Scan for the cell matching the given text and deliver its [X, Y] coordinate at center. 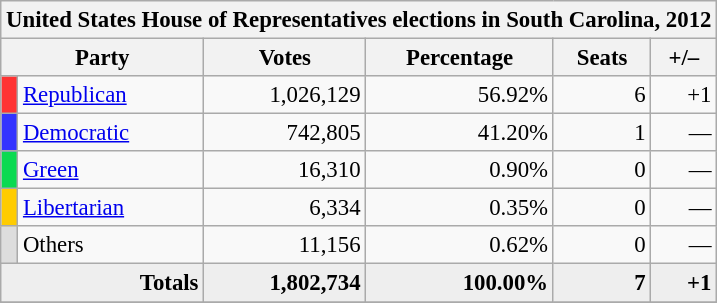
0.35% [460, 208]
6 [602, 95]
Votes [285, 58]
Republican [111, 95]
Seats [602, 58]
1,026,129 [285, 95]
11,156 [285, 245]
1,802,734 [285, 283]
Percentage [460, 58]
7 [602, 283]
Others [111, 245]
100.00% [460, 283]
6,334 [285, 208]
Totals [102, 283]
1 [602, 133]
742,805 [285, 133]
+/– [684, 58]
Green [111, 170]
0.62% [460, 245]
United States House of Representatives elections in South Carolina, 2012 [359, 20]
41.20% [460, 133]
Libertarian [111, 208]
56.92% [460, 95]
Party [102, 58]
Democratic [111, 133]
0.90% [460, 170]
16,310 [285, 170]
